For the text-containing cell, return its midpoint in [X, Y] coordinate format. 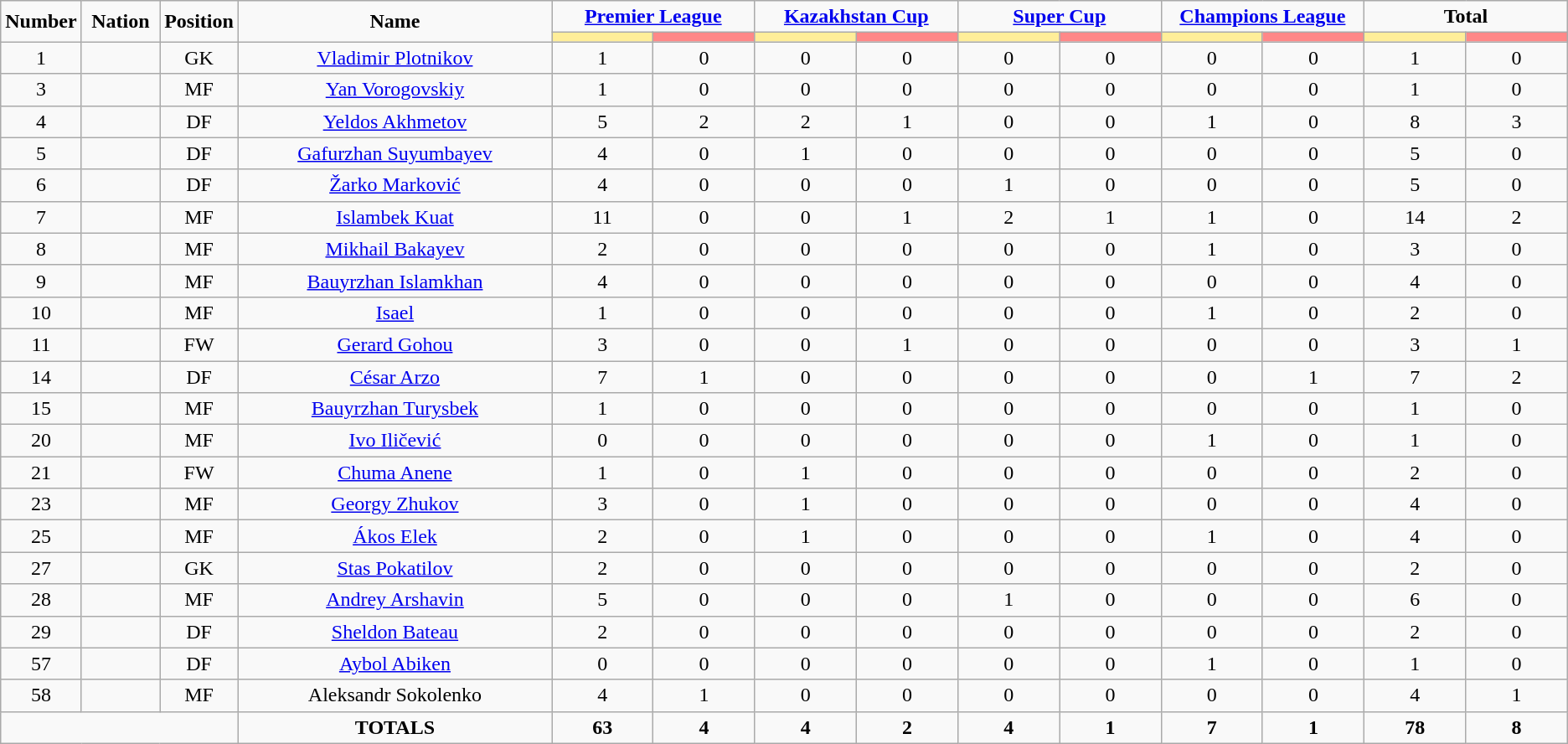
29 [41, 632]
Super Cup [1060, 17]
57 [41, 664]
28 [41, 600]
63 [601, 727]
Nation [121, 22]
10 [41, 313]
Vladimir Plotnikov [395, 58]
Champions League [1263, 17]
Name [395, 22]
Total [1466, 17]
César Arzo [395, 376]
Aleksandr Sokolenko [395, 695]
Mikhail Bakayev [395, 249]
Gerard Gohou [395, 344]
Stas Pokatilov [395, 568]
Aybol Abiken [395, 664]
Bauyrzhan Islamkhan [395, 281]
Gafurzhan Suyumbayev [395, 153]
Number [41, 22]
Kazakhstan Cup [856, 17]
Islambek Kuat [395, 217]
78 [1416, 727]
Premier League [653, 17]
15 [41, 409]
23 [41, 504]
25 [41, 536]
20 [41, 441]
Isael [395, 313]
Chuma Anene [395, 473]
Bauyrzhan Turysbek [395, 409]
Yan Vorogovskiy [395, 90]
Georgy Zhukov [395, 504]
Position [199, 22]
Žarko Marković [395, 185]
Ivo Iličević [395, 441]
9 [41, 281]
Yeldos Akhmetov [395, 121]
Andrey Arshavin [395, 600]
Ákos Elek [395, 536]
Sheldon Bateau [395, 632]
21 [41, 473]
58 [41, 695]
TOTALS [395, 727]
27 [41, 568]
